Pinpoint the cell where the given text exists, returning its [X, Y] midpoint coordinate. 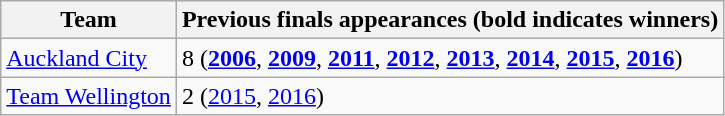
8 (2006, 2009, 2011, 2012, 2013, 2014, 2015, 2016) [450, 58]
Previous finals appearances (bold indicates winners) [450, 20]
Auckland City [89, 58]
Team Wellington [89, 96]
2 (2015, 2016) [450, 96]
Team [89, 20]
